Search for the cell housing the specified text and yield its (X, Y) center coordinate. 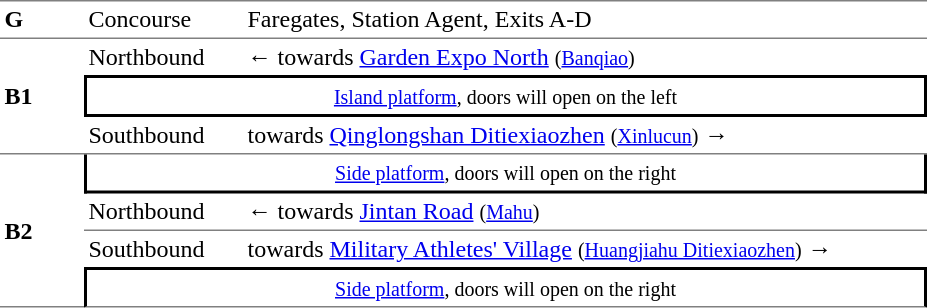
B1 (42, 97)
towards Military Athletes' Village (Huangjiahu Ditiexiaozhen) → (585, 249)
towards Qinglongshan Ditiexiaozhen (Xinlucun) → (585, 136)
Concourse (164, 20)
Faregates, Station Agent, Exits A-D (585, 20)
← towards Jintan Road (Mahu) (585, 212)
← towards Garden Expo North (Banqiao) (585, 57)
G (42, 20)
Island platform, doors will open on the left (506, 96)
B2 (42, 230)
